Provide the (x, y) coordinate of the cell's center where the given text is located.  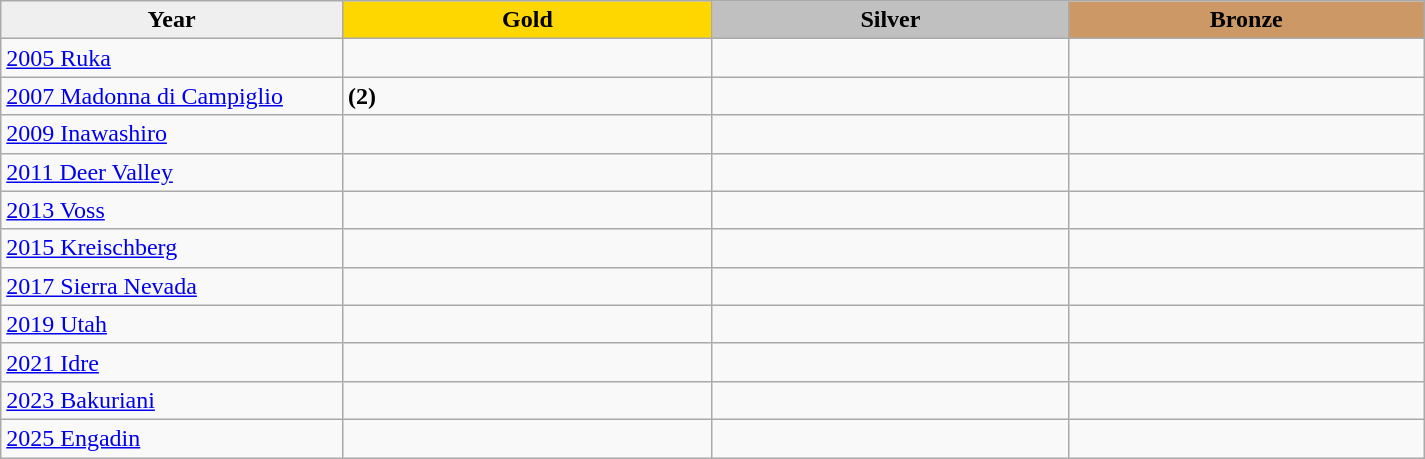
2015 Kreischberg (172, 248)
Silver (890, 20)
(2) (527, 96)
2021 Idre (172, 362)
2009 Inawashiro (172, 134)
2013 Voss (172, 210)
Gold (527, 20)
2017 Sierra Nevada (172, 286)
2025 Engadin (172, 438)
2005 Ruka (172, 58)
2007 Madonna di Campiglio (172, 96)
2023 Bakuriani (172, 400)
2019 Utah (172, 324)
Bronze (1246, 20)
Year (172, 20)
2011 Deer Valley (172, 172)
